Extract the [x, y] coordinate from the center of the cell holding the provided text.  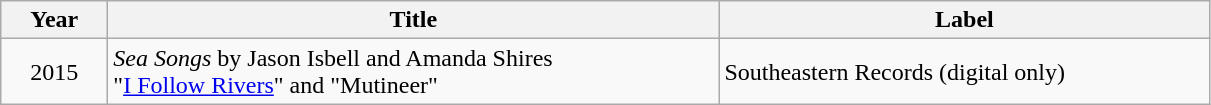
Southeastern Records (digital only) [964, 72]
Title [414, 20]
Label [964, 20]
2015 [54, 72]
Year [54, 20]
Sea Songs by Jason Isbell and Amanda Shires"I Follow Rivers" and "Mutineer" [414, 72]
